Identify which cell holds the provided text, then report its (x, y) central coordinate. 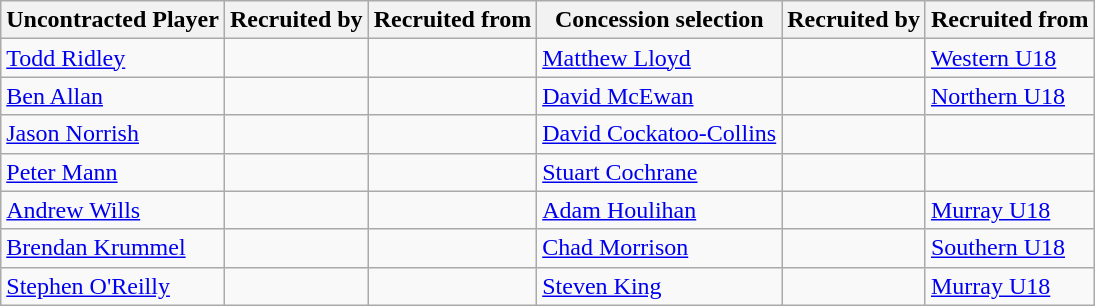
Uncontracted Player (113, 20)
Stephen O'Reilly (113, 286)
Northern U18 (1010, 96)
Brendan Krummel (113, 248)
Stuart Cochrane (660, 172)
Chad Morrison (660, 248)
David Cockatoo-Collins (660, 134)
Concession selection (660, 20)
Peter Mann (113, 172)
Southern U18 (1010, 248)
Andrew Wills (113, 210)
Jason Norrish (113, 134)
Ben Allan (113, 96)
David McEwan (660, 96)
Western U18 (1010, 58)
Steven King (660, 286)
Todd Ridley (113, 58)
Adam Houlihan (660, 210)
Matthew Lloyd (660, 58)
